Return the (X, Y) coordinate for the center point of the cell that contains the specified text.  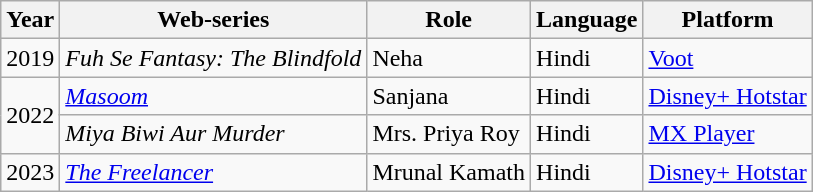
Web-series (214, 20)
Language (587, 20)
2022 (30, 115)
Platform (728, 20)
Masoom (214, 96)
Year (30, 20)
Miya Biwi Aur Murder (214, 134)
2019 (30, 58)
Mrunal Kamath (449, 172)
The Freelancer (214, 172)
Neha (449, 58)
Mrs. Priya Roy (449, 134)
Fuh Se Fantasy: The Blindfold (214, 58)
2023 (30, 172)
MX Player (728, 134)
Sanjana (449, 96)
Role (449, 20)
Voot (728, 58)
